Locate the cell with the specified text and output its [X, Y] center coordinate. 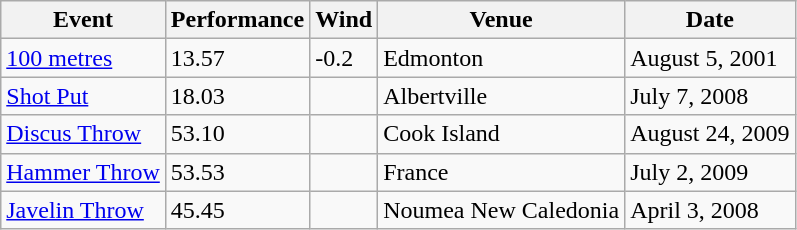
July 7, 2008 [710, 96]
Cook Island [502, 134]
Date [710, 20]
-0.2 [344, 58]
April 3, 2008 [710, 210]
53.53 [237, 172]
Hammer Throw [84, 172]
France [502, 172]
Venue [502, 20]
Shot Put [84, 96]
Wind [344, 20]
Albertville [502, 96]
13.57 [237, 58]
July 2, 2009 [710, 172]
August 5, 2001 [710, 58]
18.03 [237, 96]
Javelin Throw [84, 210]
100 metres [84, 58]
Performance [237, 20]
Noumea New Caledonia [502, 210]
45.45 [237, 210]
Edmonton [502, 58]
53.10 [237, 134]
Event [84, 20]
Discus Throw [84, 134]
August 24, 2009 [710, 134]
